Determine the [X, Y] coordinate at the center of the cell enclosing the given text.  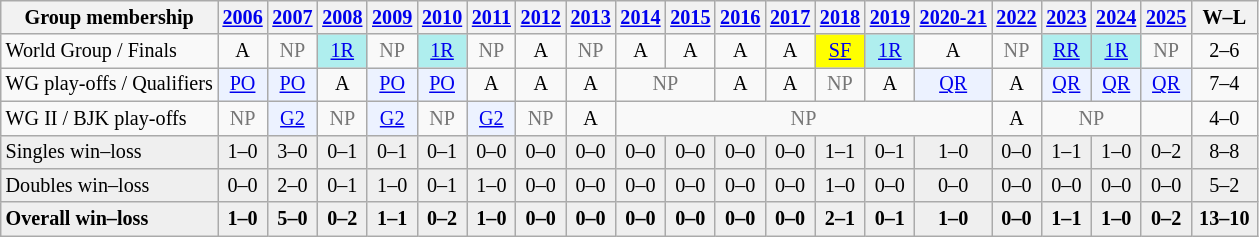
2014 [641, 18]
2019 [890, 18]
3–0 [292, 152]
2008 [342, 18]
13–10 [1224, 220]
2010 [442, 18]
W–L [1224, 18]
2023 [1066, 18]
2018 [840, 18]
2009 [392, 18]
2024 [1116, 18]
2017 [790, 18]
2006 [243, 18]
WG play-offs / Qualifiers [110, 85]
2–0 [292, 186]
2012 [541, 18]
SF [840, 52]
2020-21 [954, 18]
2015 [690, 18]
4–0 [1224, 119]
Singles win–loss [110, 152]
WG II / BJK play-offs [110, 119]
5–0 [292, 220]
2007 [292, 18]
World Group / Finals [110, 52]
Doubles win–loss [110, 186]
2–6 [1224, 52]
2011 [492, 18]
5–2 [1224, 186]
Group membership [110, 18]
RR [1066, 52]
8–8 [1224, 152]
7–4 [1224, 85]
2022 [1017, 18]
2–1 [840, 220]
2016 [740, 18]
2025 [1166, 18]
Overall win–loss [110, 220]
2013 [591, 18]
